Capture the cell that displays the provided text and extract its [X, Y] central coordinate. 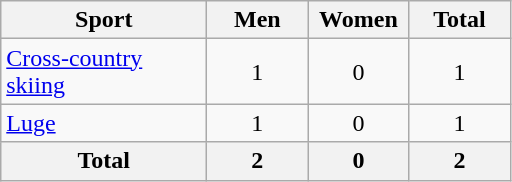
Luge [104, 123]
Women [358, 20]
Sport [104, 20]
Men [258, 20]
Cross-country skiing [104, 72]
